Find where the given text appears and provide that cell's center as (X, Y) coordinate. 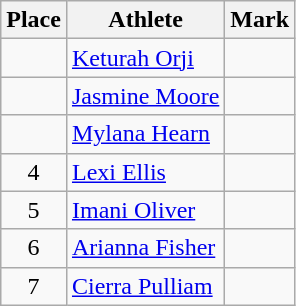
Cierra Pulliam (145, 286)
4 (34, 172)
Mark (260, 20)
Place (34, 20)
Arianna Fisher (145, 248)
Jasmine Moore (145, 96)
Lexi Ellis (145, 172)
Imani Oliver (145, 210)
Mylana Hearn (145, 134)
Athlete (145, 20)
7 (34, 286)
Keturah Orji (145, 58)
5 (34, 210)
6 (34, 248)
